Locate the cell with the specified text and output its [x, y] center coordinate. 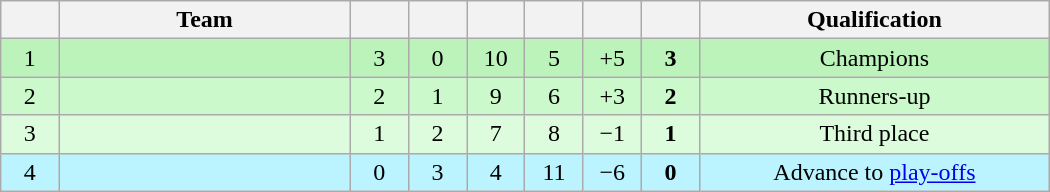
9 [496, 96]
7 [496, 134]
Third place [875, 134]
−6 [612, 172]
+5 [612, 58]
Champions [875, 58]
+3 [612, 96]
Runners-up [875, 96]
6 [554, 96]
8 [554, 134]
10 [496, 58]
Advance to play-offs [875, 172]
Qualification [875, 20]
11 [554, 172]
−1 [612, 134]
5 [554, 58]
Team [204, 20]
